Find where the given text appears and provide that cell's center as [x, y] coordinate. 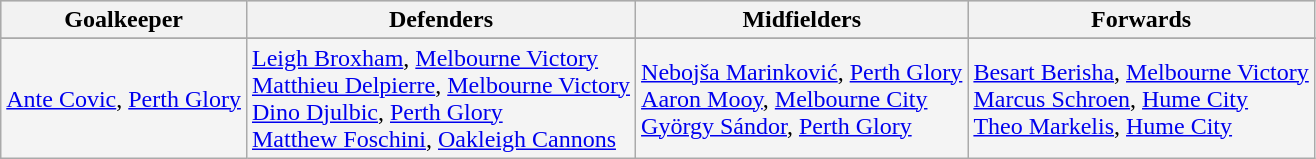
Midfielders [802, 20]
Forwards [1141, 20]
Nebojša Marinković, Perth Glory Aaron Mooy, Melbourne City György Sándor, Perth Glory [802, 98]
Besart Berisha, Melbourne Victory Marcus Schroen, Hume City Theo Markelis, Hume City [1141, 98]
Defenders [440, 20]
Leigh Broxham, Melbourne Victory Matthieu Delpierre, Melbourne Victory Dino Djulbic, Perth Glory Matthew Foschini, Oakleigh Cannons [440, 98]
Ante Covic, Perth Glory [124, 98]
Goalkeeper [124, 20]
